Locate the cell with the specified text and output its (X, Y) center coordinate. 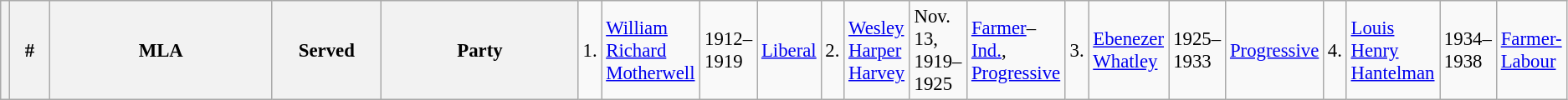
1912–1919 (729, 50)
Served (326, 50)
Louis Henry Hantelman (1392, 50)
2. (833, 50)
4. (1335, 50)
1934–1938 (1468, 50)
Progressive (1275, 50)
Farmer–Ind., Progressive (1017, 50)
MLA (161, 50)
Liberal (789, 50)
William Richard Motherwell (651, 50)
Farmer-Labour (1531, 50)
# (29, 50)
Party (480, 50)
1925–1933 (1197, 50)
Wesley Harper Harvey (877, 50)
Ebenezer Whatley (1129, 50)
1. (590, 50)
Nov. 13, 1919–1925 (938, 50)
3. (1077, 50)
